For the text-containing cell, return its midpoint in (x, y) coordinate format. 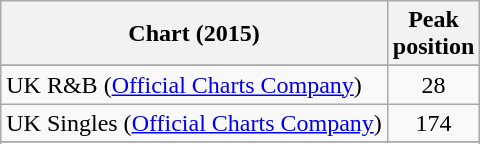
Chart (2015) (194, 34)
UK Singles (Official Charts Company) (194, 123)
174 (433, 123)
UK R&B (Official Charts Company) (194, 85)
Peakposition (433, 34)
28 (433, 85)
